Detect which cell encompasses the target text, then output its [X, Y] center coordinate. 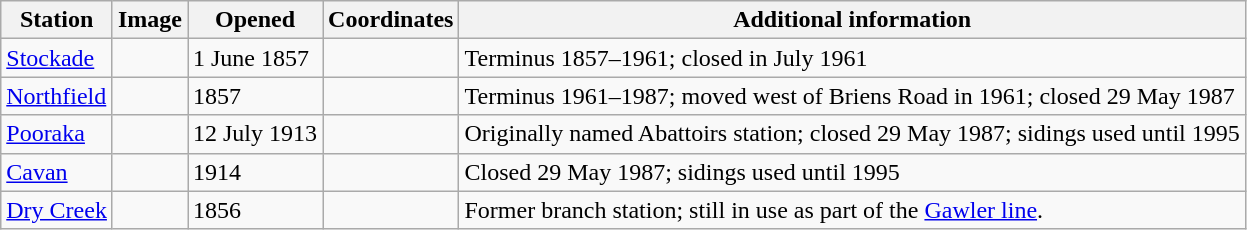
1856 [256, 210]
Cavan [57, 172]
Pooraka [57, 134]
1914 [256, 172]
Stockade [57, 58]
Image [150, 20]
12 July 1913 [256, 134]
Additional information [852, 20]
Former branch station; still in use as part of the Gawler line. [852, 210]
Originally named Abattoirs station; closed 29 May 1987; sidings used until 1995 [852, 134]
Terminus 1961–1987; moved west of Briens Road in 1961; closed 29 May 1987 [852, 96]
Northfield [57, 96]
Dry Creek [57, 210]
Opened [256, 20]
Closed 29 May 1987; sidings used until 1995 [852, 172]
1 June 1857 [256, 58]
Terminus 1857–1961; closed in July 1961 [852, 58]
Station [57, 20]
Coordinates [391, 20]
1857 [256, 96]
